For the text-containing cell, return its midpoint in (X, Y) coordinate format. 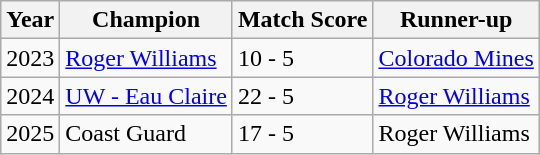
2023 (30, 58)
Champion (146, 20)
Runner-up (456, 20)
2025 (30, 134)
Match Score (302, 20)
10 - 5 (302, 58)
Coast Guard (146, 134)
17 - 5 (302, 134)
Colorado Mines (456, 58)
2024 (30, 96)
Year (30, 20)
UW - Eau Claire (146, 96)
22 - 5 (302, 96)
